Capture the cell that displays the provided text and extract its [x, y] central coordinate. 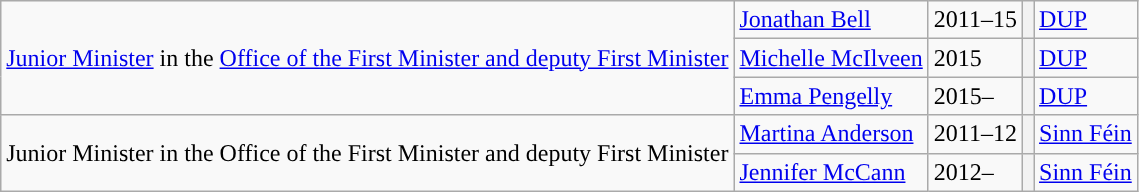
2015 [975, 58]
Jennifer McCann [831, 172]
Michelle McIlveen [831, 58]
2011–15 [975, 20]
2012– [975, 172]
2015– [975, 96]
2011–12 [975, 134]
Emma Pengelly [831, 96]
Jonathan Bell [831, 20]
Martina Anderson [831, 134]
